Output the (x, y) coordinate of the center of the cell containing the given text.  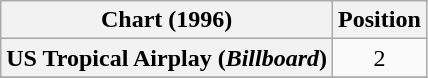
US Tropical Airplay (Billboard) (167, 58)
Position (380, 20)
2 (380, 58)
Chart (1996) (167, 20)
